Output the (x, y) coordinate of the center of the cell containing the given text.  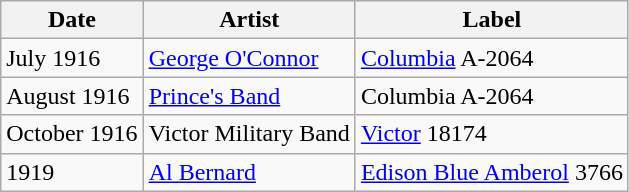
Al Bernard (249, 172)
Label (492, 20)
Prince's Band (249, 96)
Date (72, 20)
George O'Connor (249, 58)
Artist (249, 20)
Victor 18174 (492, 134)
1919 (72, 172)
August 1916 (72, 96)
Victor Military Band (249, 134)
July 1916 (72, 58)
October 1916 (72, 134)
Edison Blue Amberol 3766 (492, 172)
